Provide the [x, y] coordinate of the cell's center where the given text is located.  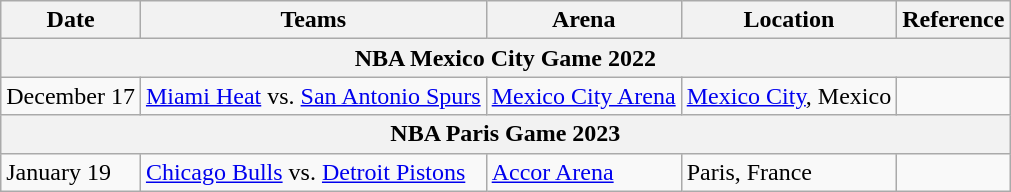
Miami Heat vs. San Antonio Spurs [313, 96]
Paris, France [788, 172]
Accor Arena [584, 172]
Arena [584, 20]
Date [71, 20]
NBA Paris Game 2023 [506, 134]
Mexico City, Mexico [788, 96]
NBA Mexico City Game 2022 [506, 58]
December 17 [71, 96]
Mexico City Arena [584, 96]
Reference [954, 20]
January 19 [71, 172]
Chicago Bulls vs. Detroit Pistons [313, 172]
Teams [313, 20]
Location [788, 20]
